Output the [X, Y] coordinate of the center of the cell containing the given text.  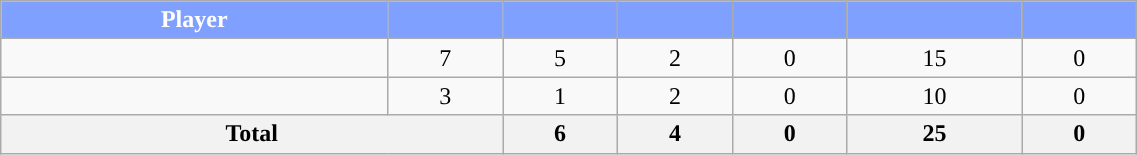
Player [194, 20]
3 [446, 96]
25 [934, 134]
10 [934, 96]
6 [560, 134]
5 [560, 58]
1 [560, 96]
7 [446, 58]
4 [674, 134]
Total [252, 134]
15 [934, 58]
